Determine the (x, y) coordinate at the center of the cell enclosing the given text.  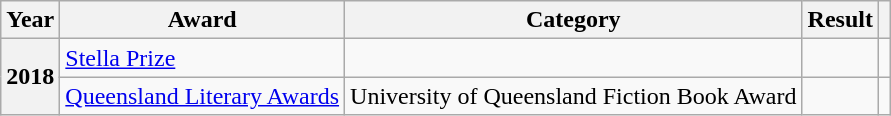
Award (202, 20)
Queensland Literary Awards (202, 96)
Stella Prize (202, 58)
Year (30, 20)
2018 (30, 77)
University of Queensland Fiction Book Award (574, 96)
Result (840, 20)
Category (574, 20)
